Return the [x, y] coordinate for the center point of the cell that contains the specified text.  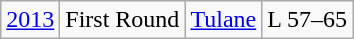
L 57–65 [308, 20]
2013 [30, 20]
First Round [122, 20]
Tulane [224, 20]
